Extract the [X, Y] coordinate from the center of the cell holding the provided text.  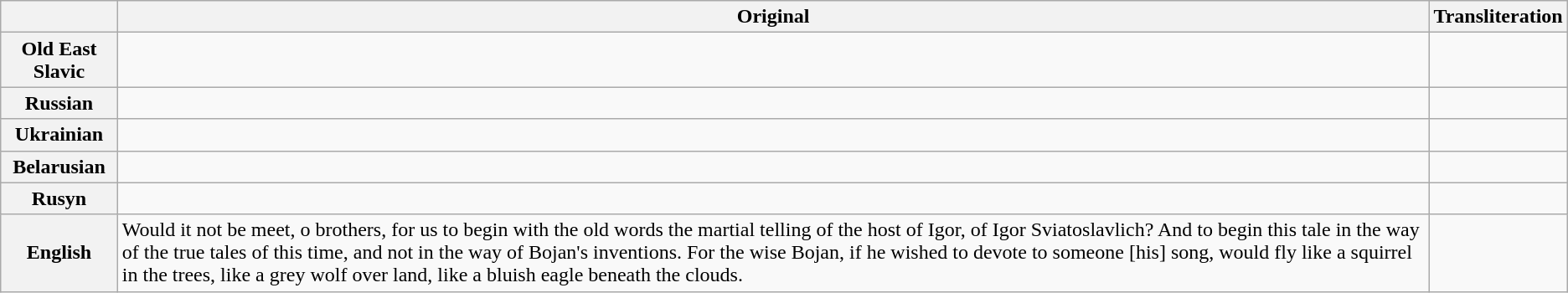
Belarusian [59, 167]
Old East Slavic [59, 60]
Rusyn [59, 198]
Russian [59, 103]
Transliteration [1498, 17]
Ukrainian [59, 135]
English [59, 253]
Original [773, 17]
